Detect which cell encompasses the target text, then output its (X, Y) center coordinate. 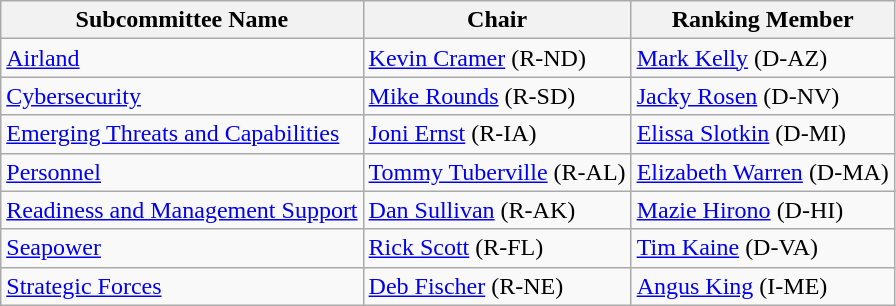
Mazie Hirono (D-HI) (762, 210)
Cybersecurity (182, 96)
Elizabeth Warren (D-MA) (762, 172)
Mike Rounds (R-SD) (497, 96)
Airland (182, 58)
Seapower (182, 248)
Emerging Threats and Capabilities (182, 134)
Tommy Tuberville (R-AL) (497, 172)
Tim Kaine (D-VA) (762, 248)
Rick Scott (R-FL) (497, 248)
Deb Fischer (R-NE) (497, 286)
Joni Ernst (R-IA) (497, 134)
Readiness and Management Support (182, 210)
Mark Kelly (D-AZ) (762, 58)
Chair (497, 20)
Dan Sullivan (R-AK) (497, 210)
Angus King (I-ME) (762, 286)
Kevin Cramer (R-ND) (497, 58)
Jacky Rosen (D-NV) (762, 96)
Subcommittee Name (182, 20)
Strategic Forces (182, 286)
Elissa Slotkin (D-MI) (762, 134)
Ranking Member (762, 20)
Personnel (182, 172)
